Return [x, y] of the center of cell containing provided text 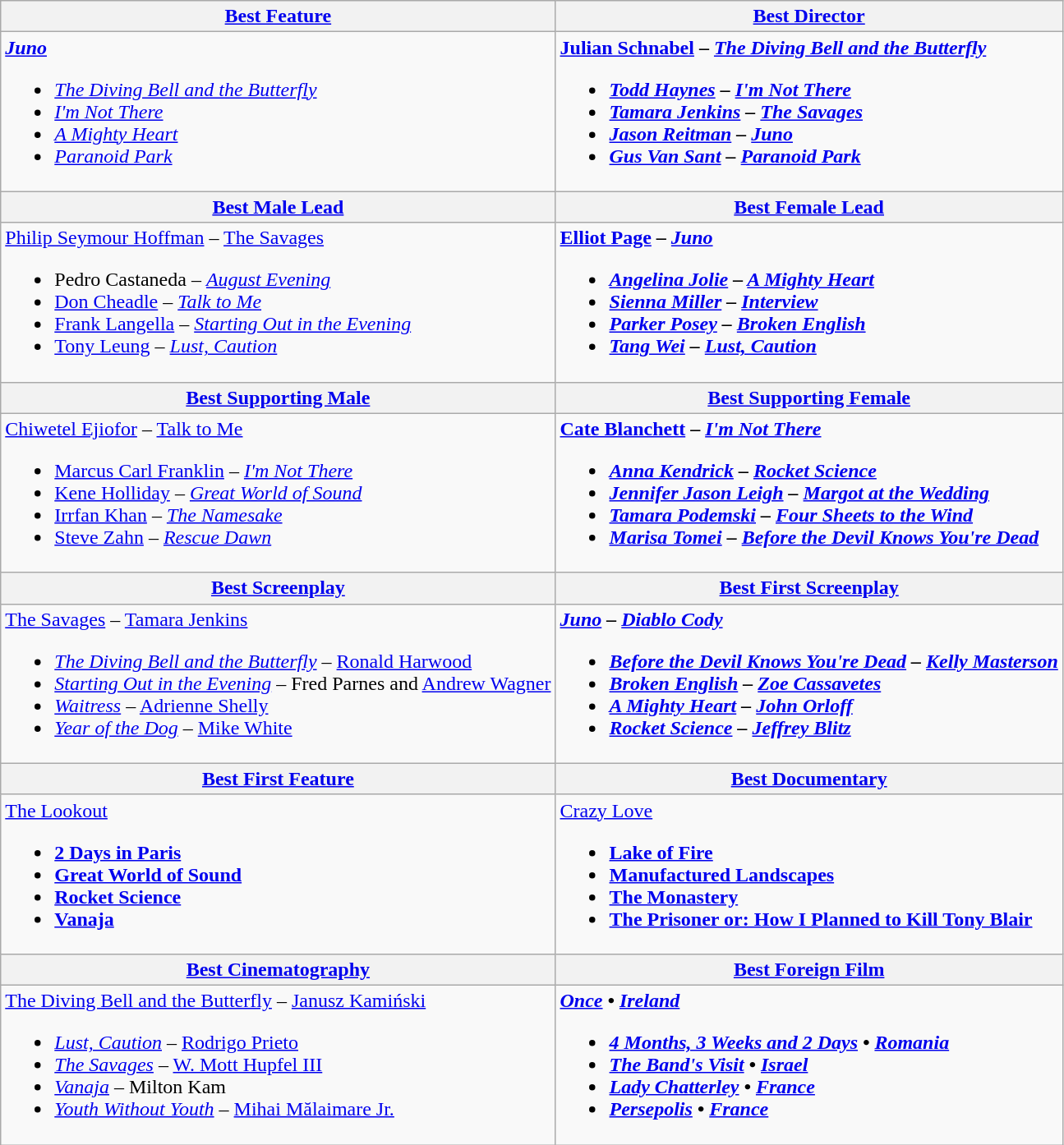
Elliot Page – JunoAngelina Jolie – A Mighty HeartSienna Miller – InterviewParker Posey – Broken EnglishTang Wei – Lust, Caution [808, 302]
Best Cinematography [278, 969]
Best Feature [278, 16]
JunoThe Diving Bell and the ButterflyI'm Not ThereA Mighty HeartParanoid Park [278, 112]
Best Supporting Female [808, 398]
Best Director [808, 16]
Best First Feature [278, 779]
The Lookout2 Days in ParisGreat World of SoundRocket ScienceVanaja [278, 874]
Once • Ireland4 Months, 3 Weeks and 2 Days • RomaniaThe Band's Visit • IsraelLady Chatterley • FrancePersepolis • France [808, 1065]
Best First Screenplay [808, 588]
Best Screenplay [278, 588]
Best Supporting Male [278, 398]
Best Foreign Film [808, 969]
Best Documentary [808, 779]
Best Female Lead [808, 207]
Crazy LoveLake of FireManufactured LandscapesThe MonasteryThe Prisoner or: How I Planned to Kill Tony Blair [808, 874]
Best Male Lead [278, 207]
